Output the (x, y) coordinate of the center of the cell containing the given text.  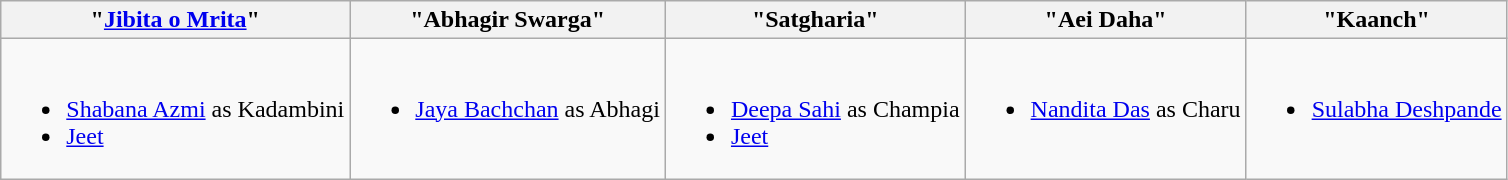
"Jibita o Mrita" (176, 20)
Nandita Das as Charu (1106, 109)
"Satgharia" (815, 20)
"Abhagir Swarga" (508, 20)
Sulabha Deshpande (1376, 109)
"Kaanch" (1376, 20)
Shabana Azmi as KadambiniJeet (176, 109)
Deepa Sahi as ChampiaJeet (815, 109)
Jaya Bachchan as Abhagi (508, 109)
"Aei Daha" (1106, 20)
